Scan for the cell matching the given text and deliver its [X, Y] coordinate at center. 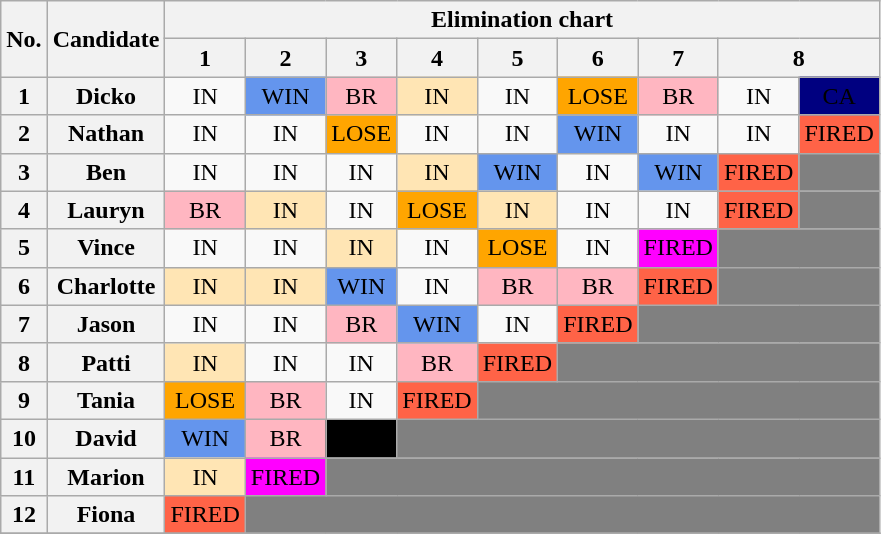
CA [839, 96]
Fiona [106, 515]
Jason [106, 324]
Vince [106, 248]
QUIT [362, 438]
12 [24, 515]
David [106, 438]
Candidate [106, 39]
Lauryn [106, 210]
Marion [106, 477]
Nathan [106, 134]
9 [24, 400]
Elimination chart [522, 20]
11 [24, 477]
Dicko [106, 96]
Tania [106, 400]
No. [24, 39]
Patti [106, 362]
10 [24, 438]
Charlotte [106, 286]
Ben [106, 172]
